Provide the [x, y] coordinate of the cell's center where the given text is located.  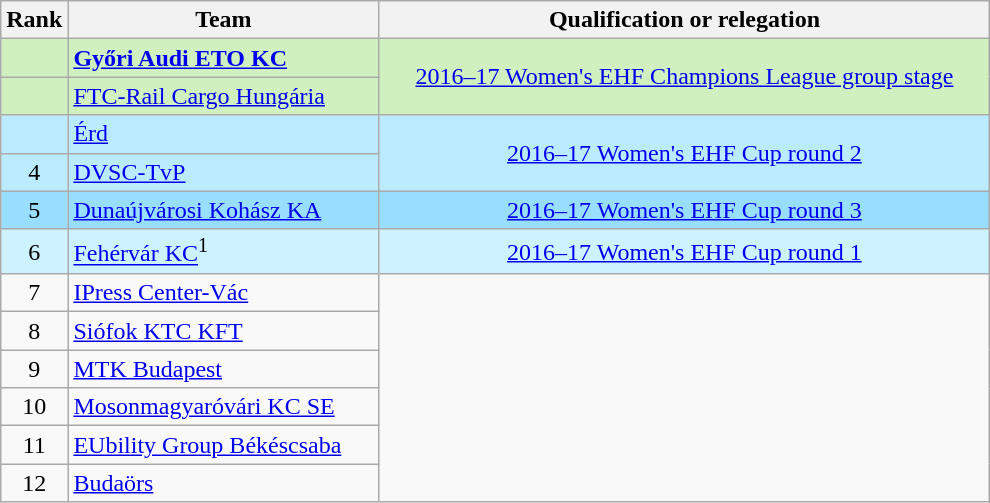
Team [224, 20]
Dunaújvárosi Kohász KA [224, 210]
4 [34, 172]
2016–17 Women's EHF Cup round 3 [684, 210]
MTK Budapest [224, 369]
Siófok KTC KFT [224, 331]
FTC-Rail Cargo Hungária [224, 96]
EUbility Group Békéscsaba [224, 445]
Qualification or relegation [684, 20]
Érd [224, 134]
11 [34, 445]
IPress Center-Vác [224, 293]
9 [34, 369]
Mosonmagyaróvári KC SE [224, 407]
7 [34, 293]
5 [34, 210]
12 [34, 483]
Győri Audi ETO KC [224, 58]
8 [34, 331]
6 [34, 252]
2016–17 Women's EHF Champions League group stage [684, 77]
DVSC-TvP [224, 172]
2016–17 Women's EHF Cup round 2 [684, 153]
10 [34, 407]
Fehérvár KC1 [224, 252]
Budaörs [224, 483]
Rank [34, 20]
2016–17 Women's EHF Cup round 1 [684, 252]
